Scan for the cell matching the given text and deliver its (x, y) coordinate at center. 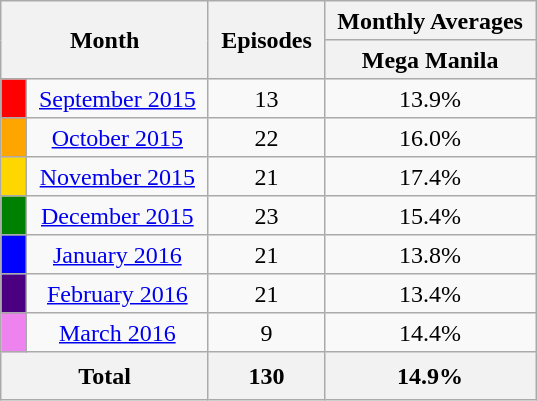
October 2015 (117, 138)
23 (266, 216)
17.4% (430, 176)
13.8% (430, 254)
January 2016 (117, 254)
9 (266, 332)
September 2015 (117, 98)
14.4% (430, 332)
13.9% (430, 98)
14.9% (430, 376)
15.4% (430, 216)
February 2016 (117, 294)
22 (266, 138)
March 2016 (117, 332)
Episodes (266, 40)
13 (266, 98)
16.0% (430, 138)
Month (105, 40)
Total (105, 376)
13.4% (430, 294)
Monthly Averages (430, 20)
130 (266, 376)
November 2015 (117, 176)
Mega Manila (430, 60)
December 2015 (117, 216)
